Provide the [x, y] coordinate of the cell's center where the given text is located.  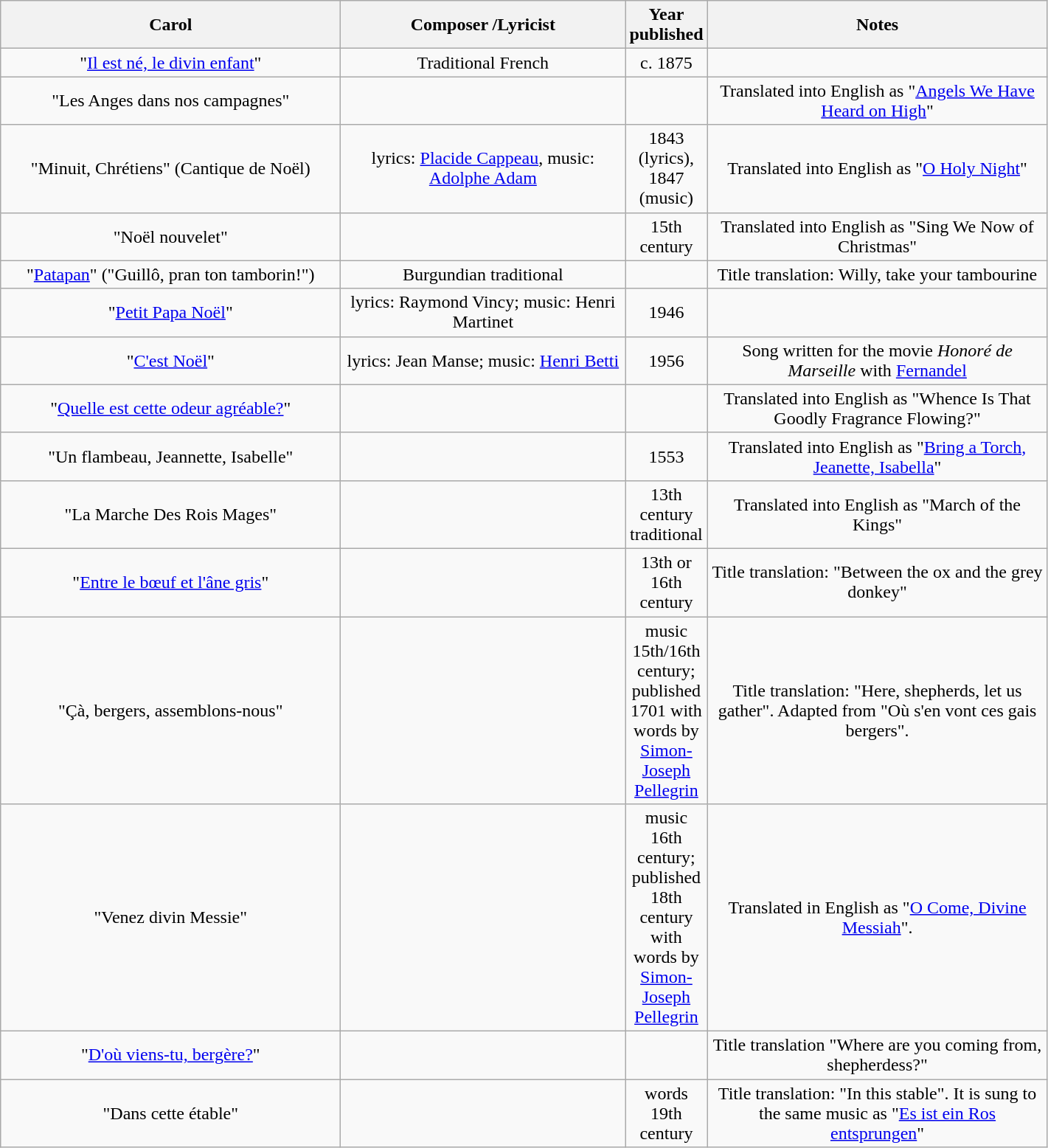
"La Marche Des Rois Mages" [171, 514]
"Venez divin Messie" [171, 918]
Translated into English as "O Holy Night" [878, 168]
"Minuit, Chrétiens" (Cantique de Noël) [171, 168]
Carol [171, 25]
"Quelle est cette odeur agréable?" [171, 409]
Translated into English as "Bring a Torch, Jeanette, Isabella" [878, 456]
13th or 16th century [667, 582]
"Noël nouvelet" [171, 236]
"Entre le bœuf et l'âne gris" [171, 582]
Title translation: "Here, shepherds, let us gather". Adapted from "Où s'en vont ces gais bergers". [878, 710]
"Çà, bergers, assemblons-nous" [171, 710]
lyrics: Raymond Vincy; music: Henri Martinet [483, 313]
"Un flambeau, Jeannette, Isabelle" [171, 456]
Song written for the movie Honoré de Marseille with Fernandel [878, 360]
Notes [878, 25]
"C'est Noël" [171, 360]
Translated into English as "March of the Kings" [878, 514]
"Patapan" ("Guillô, pran ton tamborin!") [171, 274]
1553 [667, 456]
Title translation: "Between the ox and the grey donkey" [878, 582]
c. 1875 [667, 63]
Translated in English as "O Come, Divine Messiah". [878, 918]
music 15th/16th century; published 1701 with words by Simon-Joseph Pellegrin [667, 710]
1956 [667, 360]
Burgundian traditional [483, 274]
words 19th century [667, 1113]
Title translation "Where are you coming from, shepherdess?" [878, 1055]
"D'où viens-tu, bergère?" [171, 1055]
lyrics: Placide Cappeau, music: Adolphe Adam [483, 168]
1843 (lyrics), 1847 (music) [667, 168]
15th century [667, 236]
lyrics: Jean Manse; music: Henri Betti [483, 360]
"Il est né, le divin enfant" [171, 63]
Translated into English as "Whence Is That Goodly Fragrance Flowing?" [878, 409]
Traditional French [483, 63]
Translated into English as "Sing We Now of Christmas" [878, 236]
Title translation: "In this stable". It is sung to the same music as "Es ist ein Ros entsprungen" [878, 1113]
"Les Anges dans nos campagnes" [171, 100]
Title translation: Willy, take your tambourine [878, 274]
Year published [667, 25]
"Dans cette étable" [171, 1113]
"Petit Papa Noël" [171, 313]
1946 [667, 313]
music 16th century; published 18th century with words by Simon-Joseph Pellegrin [667, 918]
Translated into English as "Angels We Have Heard on High" [878, 100]
13th century traditional [667, 514]
Composer /Lyricist [483, 25]
